Provide the (X, Y) coordinate of the cell's center where the given text is located.  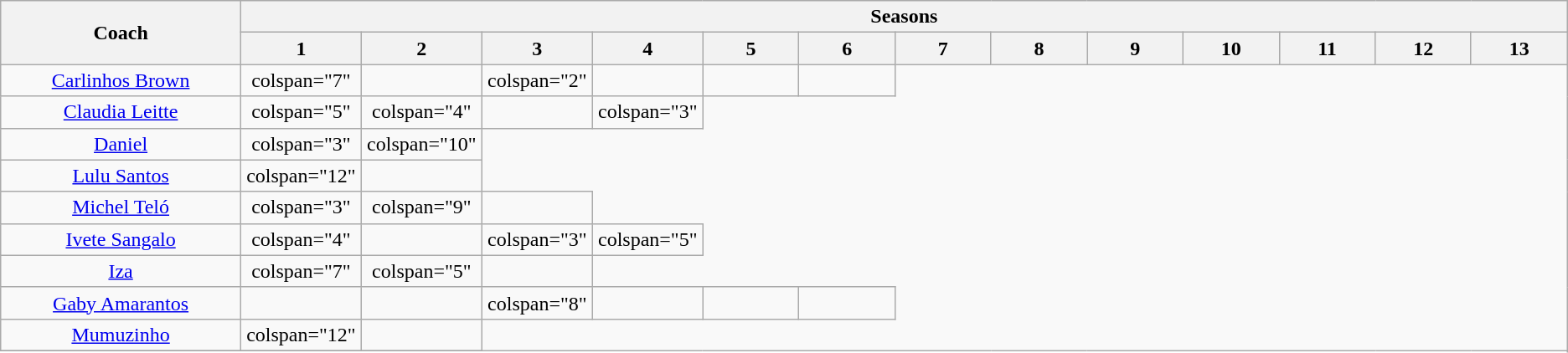
10 (1231, 49)
9 (1136, 49)
6 (848, 49)
Coach (121, 33)
Michel Teló (121, 207)
12 (1424, 49)
Carlinhos Brown (121, 80)
Seasons (904, 17)
colspan="9" (421, 207)
colspan="10" (421, 144)
Iza (121, 271)
11 (1327, 49)
Daniel (121, 144)
1 (301, 49)
5 (750, 49)
3 (537, 49)
7 (943, 49)
4 (647, 49)
Lulu Santos (121, 176)
Claudia Leitte (121, 112)
colspan="2" (537, 80)
13 (1519, 49)
8 (1039, 49)
Ivete Sangalo (121, 239)
2 (421, 49)
Gaby Amarantos (121, 303)
Mumuzinho (121, 335)
colspan="8" (537, 303)
